Identify which cell holds the provided text, then report its [x, y] central coordinate. 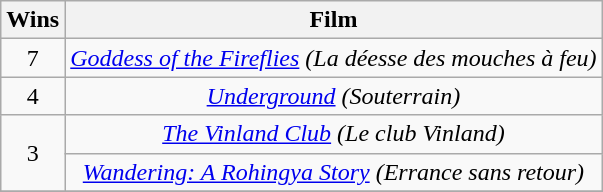
Wins [33, 20]
3 [33, 153]
Wandering: A Rohingya Story (Errance sans retour) [334, 172]
4 [33, 96]
Goddess of the Fireflies (La déesse des mouches à feu) [334, 58]
The Vinland Club (Le club Vinland) [334, 134]
7 [33, 58]
Underground (Souterrain) [334, 96]
Film [334, 20]
